From the cell containing the given text, extract its center point as [X, Y] coordinate. 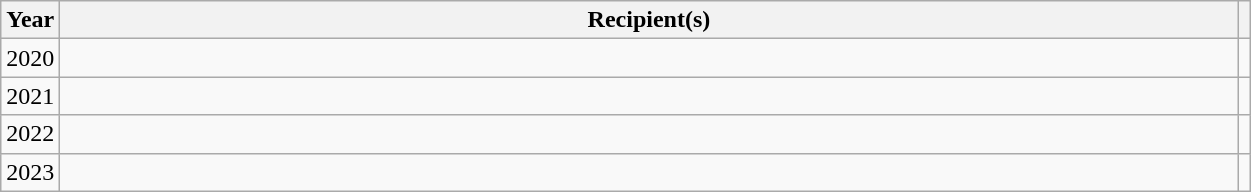
2020 [30, 58]
Year [30, 20]
2023 [30, 172]
2022 [30, 134]
Recipient(s) [649, 20]
2021 [30, 96]
